Return the (x, y) coordinate for the center point of the cell that contains the specified text.  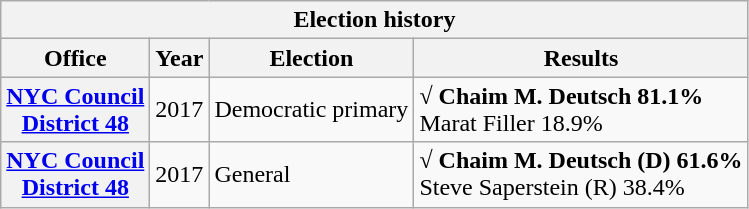
General (312, 174)
√ Chaim M. Deutsch 81.1%Marat Filler 18.9% (581, 110)
Election (312, 58)
Election history (374, 20)
Results (581, 58)
Year (180, 58)
Office (76, 58)
Democratic primary (312, 110)
√ Chaim M. Deutsch (D) 61.6%Steve Saperstein (R) 38.4% (581, 174)
